For the text-containing cell, return its midpoint in (x, y) coordinate format. 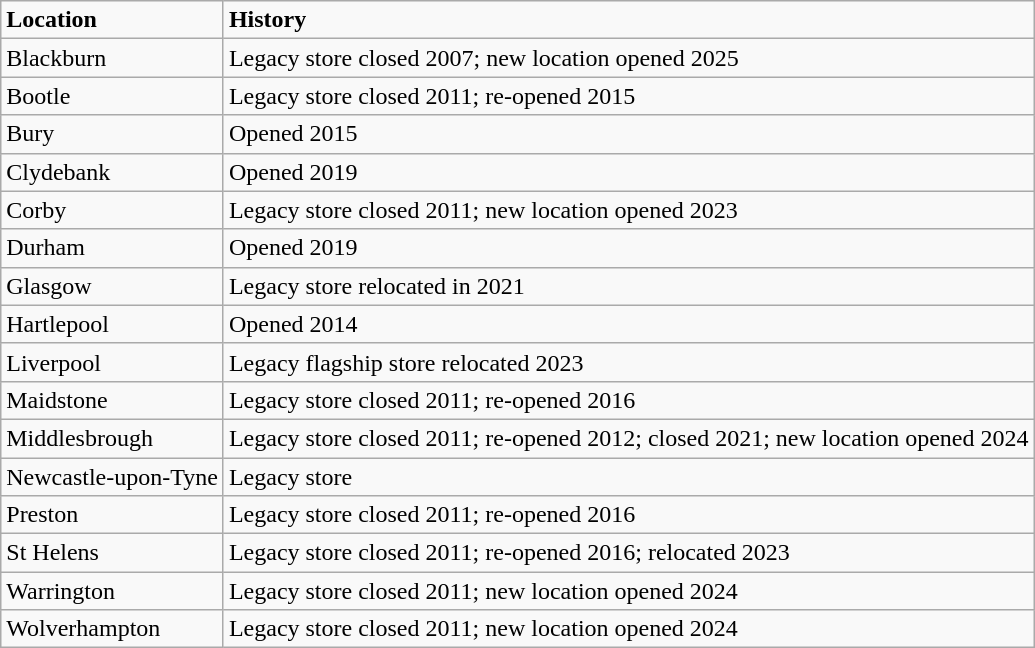
Wolverhampton (112, 629)
Middlesbrough (112, 438)
Durham (112, 248)
Location (112, 20)
Corby (112, 210)
Opened 2014 (628, 324)
Legacy flagship store relocated 2023 (628, 362)
Bootle (112, 96)
Opened 2015 (628, 134)
Liverpool (112, 362)
Clydebank (112, 172)
Preston (112, 515)
Legacy store closed 2011; new location opened 2023 (628, 210)
Legacy store relocated in 2021 (628, 286)
Maidstone (112, 400)
Legacy store (628, 477)
Glasgow (112, 286)
Legacy store closed 2011; re-opened 2016; relocated 2023 (628, 553)
Legacy store closed 2011; re-opened 2012; closed 2021; new location opened 2024 (628, 438)
History (628, 20)
Hartlepool (112, 324)
Newcastle-upon-Tyne (112, 477)
Bury (112, 134)
Legacy store closed 2011; re-opened 2015 (628, 96)
Warrington (112, 591)
Blackburn (112, 58)
St Helens (112, 553)
Legacy store closed 2007; new location opened 2025 (628, 58)
